Identify which cell holds the provided text, then report its [x, y] central coordinate. 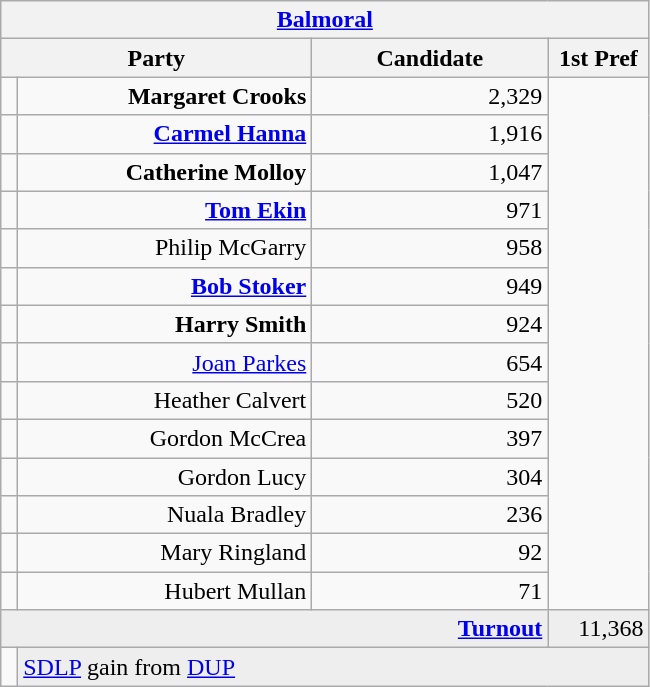
Gordon Lucy [165, 477]
397 [430, 438]
Nuala Bradley [165, 515]
2,329 [430, 96]
924 [430, 324]
Heather Calvert [165, 400]
971 [430, 210]
Carmel Hanna [165, 134]
Bob Stoker [165, 286]
1st Pref [598, 58]
11,368 [598, 629]
Party [156, 58]
958 [430, 248]
71 [430, 591]
Hubert Mullan [165, 591]
Turnout [274, 629]
Balmoral [325, 20]
Tom Ekin [165, 210]
92 [430, 553]
Candidate [430, 58]
SDLP gain from DUP [334, 667]
Harry Smith [165, 324]
949 [430, 286]
Joan Parkes [165, 362]
Philip McGarry [165, 248]
Gordon McCrea [165, 438]
Margaret Crooks [165, 96]
236 [430, 515]
1,047 [430, 172]
1,916 [430, 134]
304 [430, 477]
Mary Ringland [165, 553]
654 [430, 362]
520 [430, 400]
Catherine Molloy [165, 172]
